Detect which cell encompasses the target text, then output its [X, Y] center coordinate. 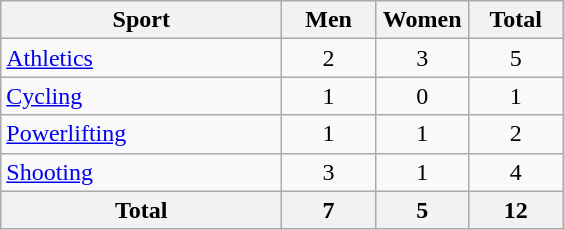
12 [516, 210]
Women [422, 20]
Sport [142, 20]
Cycling [142, 96]
Powerlifting [142, 134]
Men [329, 20]
4 [516, 172]
0 [422, 96]
Athletics [142, 58]
Shooting [142, 172]
7 [329, 210]
